Provide the (x, y) coordinate of the cell's center where the given text is located.  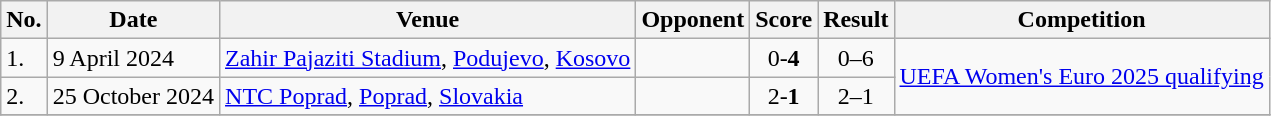
2–1 (856, 96)
9 April 2024 (133, 58)
Opponent (693, 20)
2-1 (784, 96)
2. (24, 96)
Result (856, 20)
No. (24, 20)
Score (784, 20)
Venue (428, 20)
NTC Poprad, Poprad, Slovakia (428, 96)
Zahir Pajaziti Stadium, Podujevo, Kosovo (428, 58)
0-4 (784, 58)
1. (24, 58)
Competition (1082, 20)
Date (133, 20)
UEFA Women's Euro 2025 qualifying (1082, 77)
0–6 (856, 58)
25 October 2024 (133, 96)
